Capture the cell that displays the provided text and extract its [X, Y] central coordinate. 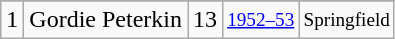
Gordie Peterkin [106, 20]
1 [12, 20]
1952–53 [261, 20]
Springfield [347, 20]
13 [206, 20]
